Return [x, y] of the center of cell containing provided text 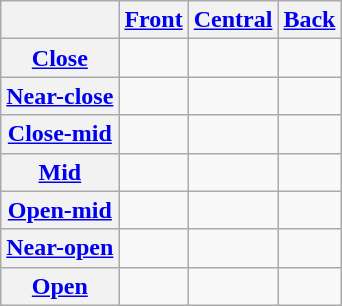
Mid [60, 172]
Open [60, 286]
Front [154, 20]
Central [233, 20]
Near-open [60, 248]
Near-close [60, 96]
Close [60, 58]
Open-mid [60, 210]
Close-mid [60, 134]
Back [310, 20]
